Return the (X, Y) coordinate for the center point of the cell that contains the specified text.  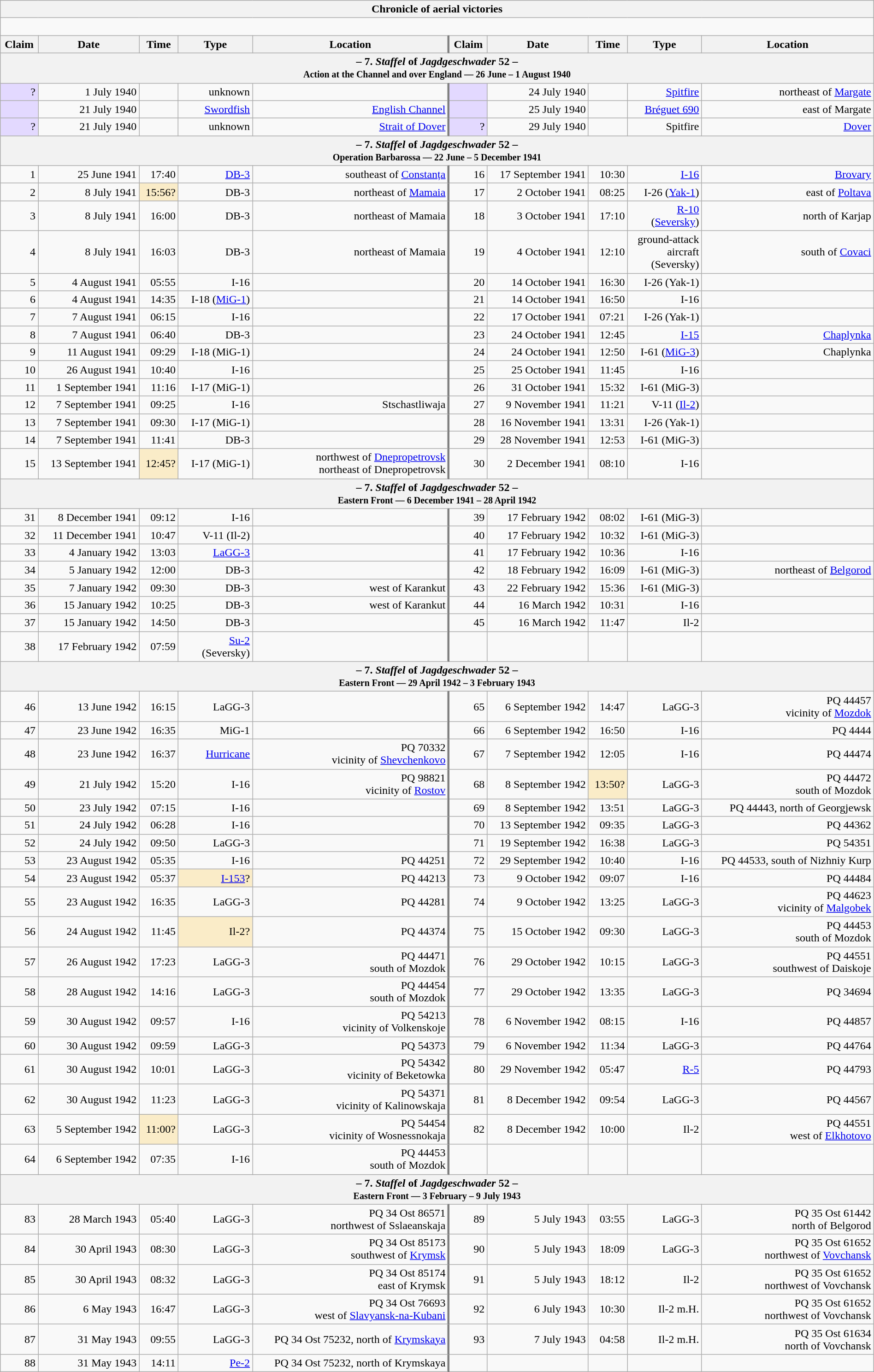
50 (19, 808)
77 (467, 992)
42 (467, 570)
13:50? (608, 784)
11:47 (608, 623)
12:45? (159, 464)
17 October 1941 (537, 317)
16:15 (159, 706)
6 May 1943 (89, 1309)
MiG-1 (216, 730)
PQ 44857 (787, 1022)
32 (19, 535)
15:32 (608, 387)
10:31 (608, 605)
12:10 (608, 252)
24 August 1942 (89, 931)
17 September 1941 (537, 174)
PQ 35 Ost 61634 north of Vovchansk (787, 1339)
PQ 44454south of Mozdok (351, 992)
07:59 (159, 646)
09:07 (608, 878)
6 (19, 300)
61 (19, 1070)
54 (19, 878)
PQ 44533, south of Nizhniy Kurp (787, 860)
17 (467, 192)
– 7. Staffel of Jagdgeschwader 52 –Eastern Front — 3 February – 9 July 1943 (437, 1189)
15:20 (159, 784)
PQ 44764 (787, 1046)
PQ 98821vicinity of Rostov (351, 784)
7 September 1942 (537, 754)
49 (19, 784)
08:10 (608, 464)
26 (467, 387)
10:25 (159, 605)
35 (19, 588)
58 (19, 992)
PQ 54373 (351, 1046)
52 (19, 843)
PQ 44213 (351, 878)
PQ 44551west of Elkhotovo (787, 1130)
87 (19, 1339)
06:40 (159, 335)
PQ 44472south of Mozdok (787, 784)
12:00 (159, 570)
PQ 35 Ost 61442 north of Belgorod (787, 1219)
16 (467, 174)
16:38 (608, 843)
1 July 1940 (89, 92)
16:00 (159, 216)
northeast of Margate (787, 92)
19 (467, 252)
13:35 (608, 992)
English Channel (351, 109)
11:16 (159, 387)
62 (19, 1099)
11:41 (159, 440)
1 (19, 174)
PQ 34 Ost 85173southwest of Krymsk (351, 1249)
Swordfish (216, 109)
83 (19, 1219)
25 July 1940 (537, 109)
27 (467, 405)
05:35 (159, 860)
PQ 54454vicinity of Wosnessnokaja (351, 1130)
16 November 1941 (537, 422)
36 (19, 605)
21 July 1942 (89, 784)
33 (19, 552)
18:12 (608, 1279)
7 July 1943 (537, 1339)
Il-2? (216, 931)
northwest of Dnepropetrovsk northeast of Dnepropetrovsk (351, 464)
22 February 1942 (537, 588)
Stschastliwaja (351, 405)
2 December 1941 (537, 464)
08:30 (159, 1249)
11 (19, 387)
39 (467, 517)
16:09 (608, 570)
PQ 44281 (351, 902)
72 (467, 860)
28 March 1943 (89, 1219)
10:00 (608, 1130)
Dover (787, 127)
15:56? (159, 192)
13 June 1942 (89, 706)
67 (467, 754)
25 (467, 370)
31 October 1941 (537, 387)
PQ 44374 (351, 931)
17:40 (159, 174)
59 (19, 1022)
19 September 1942 (537, 843)
05:40 (159, 1219)
11:34 (608, 1046)
75 (467, 931)
southeast of Constanța (351, 174)
12 (19, 405)
PQ 44567 (787, 1099)
PQ 34694 (787, 992)
11:21 (608, 405)
2 October 1941 (537, 192)
25 June 1941 (89, 174)
PQ 44457vicinity of Mozdok (787, 706)
PQ 44443, north of Georgjewsk (787, 808)
10:47 (159, 535)
08:02 (608, 517)
26 August 1942 (89, 962)
PQ 4444 (787, 730)
6 July 1943 (537, 1309)
73 (467, 878)
8 (19, 335)
63 (19, 1130)
Strait of Dover (351, 127)
16:03 (159, 252)
08:32 (159, 1279)
ground-attack aircraft (Seversky) (665, 252)
38 (19, 646)
09:35 (608, 825)
PQ 44484 (787, 878)
31 (19, 517)
11:23 (159, 1099)
70 (467, 825)
46 (19, 706)
64 (19, 1159)
PQ 34 Ost 76693west of Slavyansk-na-Kubani (351, 1309)
4 October 1941 (537, 252)
3 October 1941 (537, 216)
07:15 (159, 808)
28 August 1942 (89, 992)
south of Covaci (787, 252)
13:25 (608, 902)
PQ 54351 (787, 843)
88 (19, 1363)
PQ 54342vicinity of Beketowka (351, 1070)
23 (467, 335)
PQ 34 Ost 85174east of Krymsk (351, 1279)
PQ 44251 (351, 860)
92 (467, 1309)
15:36 (608, 588)
05:47 (608, 1070)
15 (19, 464)
PQ 70332vicinity of Shevchenkovo (351, 754)
09:12 (159, 517)
74 (467, 902)
03:55 (608, 1219)
79 (467, 1046)
89 (467, 1219)
PQ 54213vicinity of Volkenskoje (351, 1022)
4 January 1942 (89, 552)
85 (19, 1279)
PQ 44474 (787, 754)
09:57 (159, 1022)
Su-2 (Seversky) (216, 646)
10:36 (608, 552)
10 (19, 370)
9 November 1941 (537, 405)
47 (19, 730)
44 (467, 605)
12:45 (608, 335)
9 (19, 352)
5 (19, 282)
12:05 (608, 754)
09:25 (159, 405)
– 7. Staffel of Jagdgeschwader 52 –Action at the Channel and over England — 26 June – 1 August 1940 (437, 68)
5 January 1942 (89, 570)
east of Margate (787, 109)
09:50 (159, 843)
14 (19, 440)
12:50 (608, 352)
04:58 (608, 1339)
13:51 (608, 808)
82 (467, 1130)
09:29 (159, 352)
12:53 (608, 440)
14:35 (159, 300)
16:47 (159, 1309)
north of Karjap (787, 216)
40 (467, 535)
08:15 (608, 1022)
5 September 1942 (89, 1130)
45 (467, 623)
7 January 1942 (89, 588)
Hurricane (216, 754)
15 October 1942 (537, 931)
81 (467, 1099)
24 July 1940 (537, 92)
PQ 34 Ost 86571northwest of Sslaeanskaja (351, 1219)
29 (467, 440)
29 November 1942 (537, 1070)
2 (19, 192)
07:21 (608, 317)
43 (467, 588)
66 (467, 730)
northeast of Belgorod (787, 570)
48 (19, 754)
09:54 (608, 1099)
26 August 1941 (89, 370)
16:37 (159, 754)
14:16 (159, 992)
51 (19, 825)
07:35 (159, 1159)
3 (19, 216)
I-15 (665, 335)
56 (19, 931)
10:15 (608, 962)
24 (467, 352)
PQ 44362 (787, 825)
10:01 (159, 1070)
18:09 (608, 1249)
1 September 1941 (89, 387)
Brovary (787, 174)
55 (19, 902)
11 December 1941 (89, 535)
30 (467, 464)
28 (467, 422)
41 (467, 552)
86 (19, 1309)
PQ 44623vicinity of Malgobek (787, 902)
8 December 1941 (89, 517)
93 (467, 1339)
60 (19, 1046)
13 September 1942 (537, 825)
29 September 1942 (537, 860)
13:03 (159, 552)
– 7. Staffel of Jagdgeschwader 52 –Operation Barbarossa — 22 June – 5 December 1941 (437, 150)
Bréguet 690 (665, 109)
34 (19, 570)
13:31 (608, 422)
PQ 44793 (787, 1070)
06:15 (159, 317)
05:37 (159, 878)
22 (467, 317)
69 (467, 808)
– 7. Staffel of Jagdgeschwader 52 –Eastern Front — 29 April 1942 – 3 February 1943 (437, 677)
08:25 (608, 192)
13 (19, 422)
14:50 (159, 623)
Chronicle of aerial victories (437, 9)
7 (19, 317)
25 October 1941 (537, 370)
09:55 (159, 1339)
91 (467, 1279)
28 November 1941 (537, 440)
14:47 (608, 706)
18 February 1942 (537, 570)
16:30 (608, 282)
21 (467, 300)
76 (467, 962)
– 7. Staffel of Jagdgeschwader 52 –Eastern Front — 6 December 1941 – 28 April 1942 (437, 493)
80 (467, 1070)
17:23 (159, 962)
23 July 1942 (89, 808)
71 (467, 843)
78 (467, 1022)
11:00? (159, 1130)
13 September 1941 (89, 464)
R-5 (665, 1070)
east of Poltava (787, 192)
29 July 1940 (537, 127)
09:59 (159, 1046)
68 (467, 784)
14:11 (159, 1363)
53 (19, 860)
05:55 (159, 282)
65 (467, 706)
06:28 (159, 825)
R-10 (Seversky) (665, 216)
10:32 (608, 535)
57 (19, 962)
17:10 (608, 216)
90 (467, 1249)
18 (467, 216)
4 (19, 252)
20 (467, 282)
PQ 44471south of Mozdok (351, 962)
84 (19, 1249)
PQ 54371vicinity of Kalinowskaja (351, 1099)
11 August 1941 (89, 352)
Pe-2 (216, 1363)
I-153? (216, 878)
PQ 44551southwest of Daiskoje (787, 962)
37 (19, 623)
